Identify which cell holds the provided text, then report its (X, Y) central coordinate. 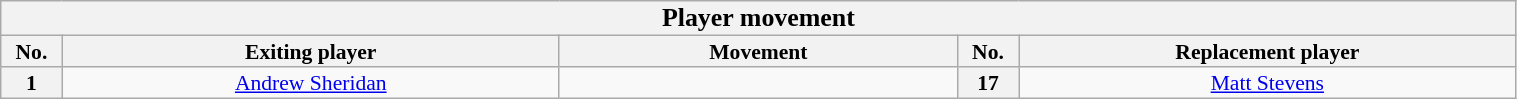
1 (32, 82)
Player movement (758, 18)
Replacement player (1268, 51)
Matt Stevens (1268, 82)
Movement (758, 51)
17 (988, 82)
Andrew Sheridan (310, 82)
Exiting player (310, 51)
